Locate the cell with the specified text and output its (X, Y) center coordinate. 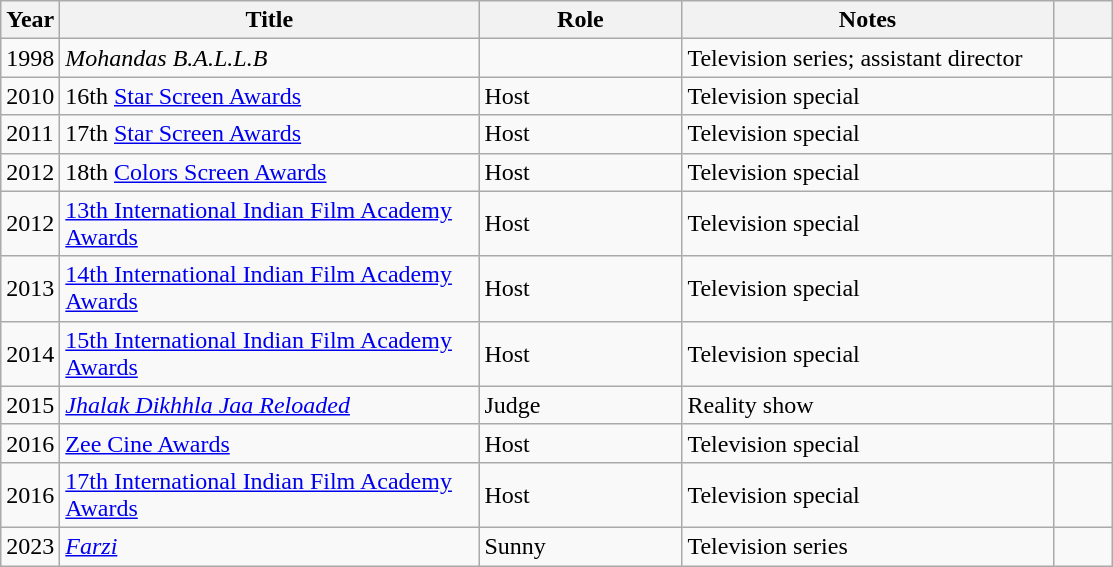
2013 (30, 288)
Judge (580, 405)
Notes (868, 20)
Mohandas B.A.L.L.B (270, 58)
2014 (30, 354)
13th International Indian Film Academy Awards (270, 224)
16th Star Screen Awards (270, 96)
2011 (30, 134)
Jhalak Dikhhla Jaa Reloaded (270, 405)
2010 (30, 96)
Reality show (868, 405)
2015 (30, 405)
Television series; assistant director (868, 58)
18th Colors Screen Awards (270, 172)
2023 (30, 546)
Year (30, 20)
Television series (868, 546)
Farzi (270, 546)
1998 (30, 58)
17th Star Screen Awards (270, 134)
15th International Indian Film Academy Awards (270, 354)
Title (270, 20)
Role (580, 20)
14th International Indian Film Academy Awards (270, 288)
17th International Indian Film Academy Awards (270, 494)
Zee Cine Awards (270, 443)
Sunny (580, 546)
